From the cell containing the given text, extract its center point as [x, y] coordinate. 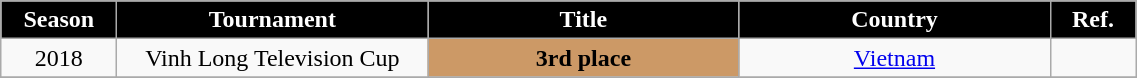
Vietnam [894, 58]
Country [894, 20]
Tournament [272, 20]
3rd place [584, 58]
Title [584, 20]
Ref. [1093, 20]
Vinh Long Television Cup [272, 58]
2018 [59, 58]
Season [59, 20]
